Provide the [x, y] coordinate of the cell's center where the given text is located.  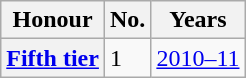
Fifth tier [53, 58]
Years [198, 20]
2010–11 [198, 58]
1 [127, 58]
Honour [53, 20]
No. [127, 20]
